Pinpoint the cell where the given text exists, returning its [x, y] midpoint coordinate. 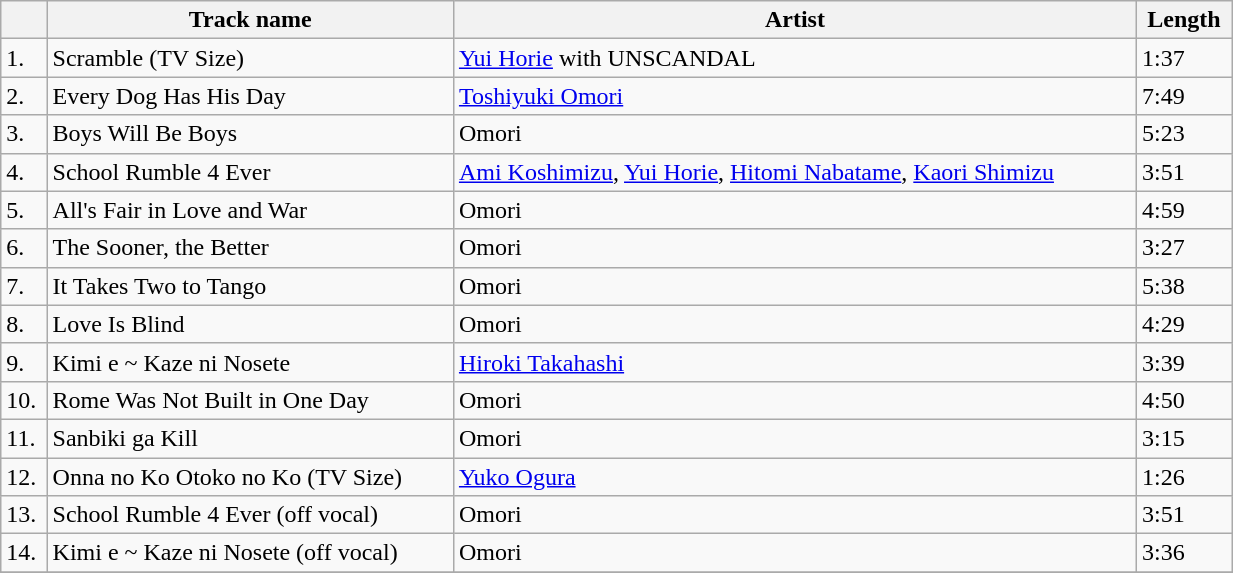
11. [24, 438]
Toshiyuki Omori [794, 96]
4:59 [1184, 210]
7. [24, 286]
1:26 [1184, 477]
Yui Horie with UNSCANDAL [794, 58]
1:37 [1184, 58]
Artist [794, 20]
9. [24, 362]
Sanbiki ga Kill [250, 438]
8. [24, 324]
Love Is Blind [250, 324]
3:39 [1184, 362]
3:36 [1184, 553]
3. [24, 134]
Scramble (TV Size) [250, 58]
Length [1184, 20]
7:49 [1184, 96]
School Rumble 4 Ever (off vocal) [250, 515]
Onna no Ko Otoko no Ko (TV Size) [250, 477]
2. [24, 96]
Every Dog Has His Day [250, 96]
Hiroki Takahashi [794, 362]
3:15 [1184, 438]
4:29 [1184, 324]
It Takes Two to Tango [250, 286]
Kimi e ~ Kaze ni Nosete (off vocal) [250, 553]
Kimi e ~ Kaze ni Nosete [250, 362]
14. [24, 553]
Rome Was Not Built in One Day [250, 400]
6. [24, 248]
5:38 [1184, 286]
Ami Koshimizu, Yui Horie, Hitomi Nabatame, Kaori Shimizu [794, 172]
The Sooner, the Better [250, 248]
Boys Will Be Boys [250, 134]
4:50 [1184, 400]
Yuko Ogura [794, 477]
Track name [250, 20]
12. [24, 477]
1. [24, 58]
4. [24, 172]
5:23 [1184, 134]
School Rumble 4 Ever [250, 172]
13. [24, 515]
5. [24, 210]
3:27 [1184, 248]
10. [24, 400]
All's Fair in Love and War [250, 210]
